Return [x, y] of the center of cell containing provided text 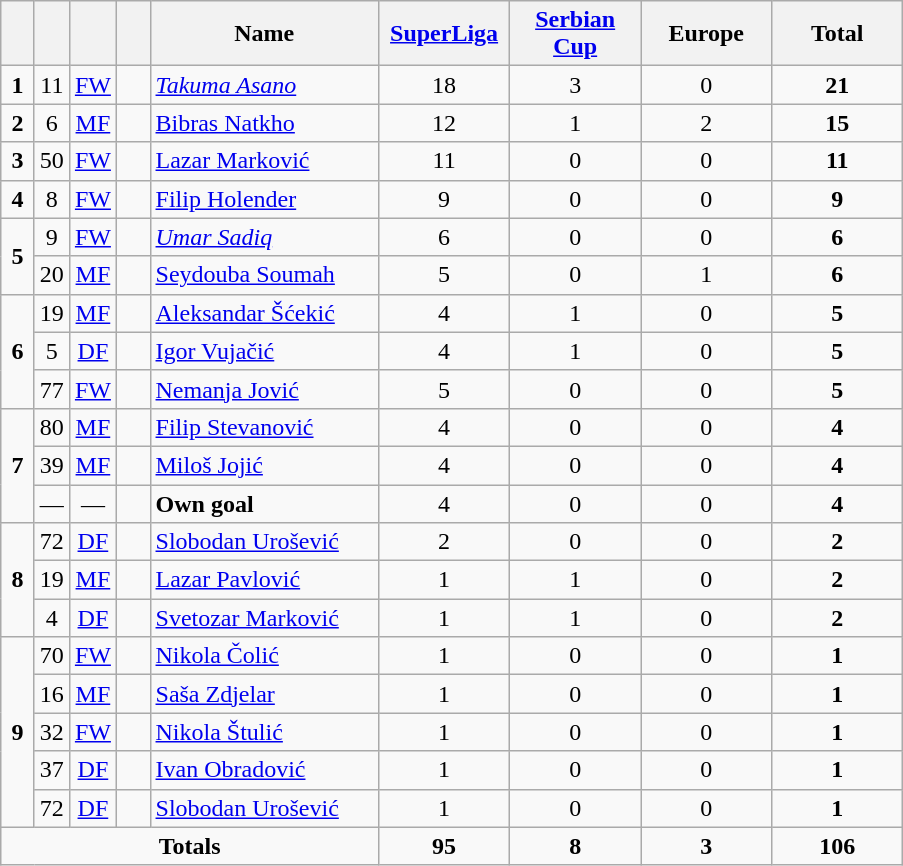
Name [264, 34]
Own goal [264, 503]
Total [838, 34]
20 [52, 275]
12 [444, 123]
Umar Sadiq [264, 237]
Nikola Čolić [264, 656]
Bibras Natkho [264, 123]
Lazar Pavlović [264, 580]
Miloš Jojić [264, 465]
Saša Zdjelar [264, 694]
32 [52, 732]
39 [52, 465]
80 [52, 427]
Nemanja Jović [264, 389]
Aleksandar Šćekić [264, 313]
Nikola Štulić [264, 732]
7 [18, 465]
18 [444, 85]
Filip Stevanović [264, 427]
37 [52, 770]
Ivan Obradović [264, 770]
Igor Vujačić [264, 351]
77 [52, 389]
21 [838, 85]
106 [838, 846]
SuperLiga [444, 34]
Europe [706, 34]
Filip Holender [264, 199]
Serbian Cup [576, 34]
Totals [190, 846]
Lazar Marković [264, 161]
16 [52, 694]
50 [52, 161]
70 [52, 656]
Seydouba Soumah [264, 275]
Takuma Asano [264, 85]
Svetozar Marković [264, 618]
95 [444, 846]
15 [838, 123]
